Provide the (X, Y) coordinate of the cell's center where the given text is located.  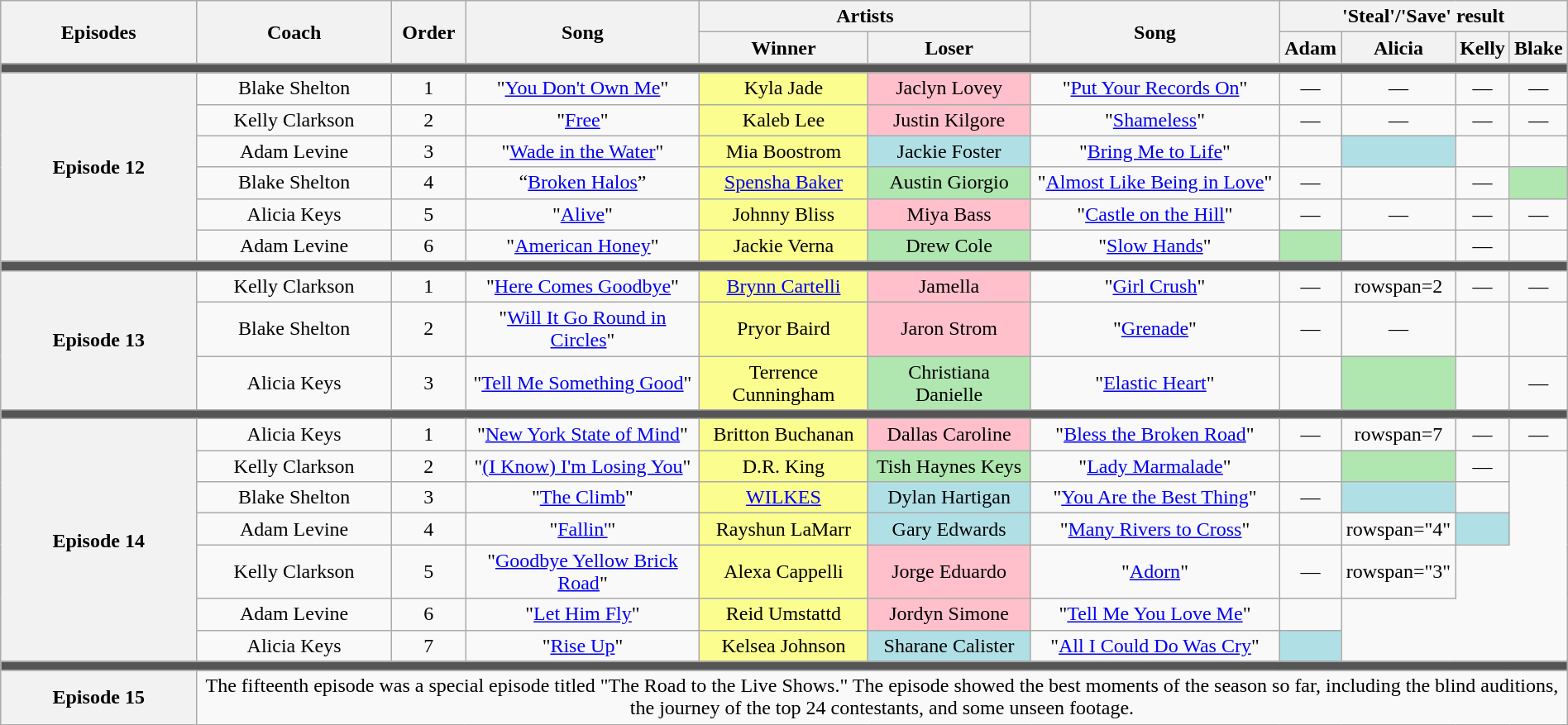
"Girl Crush" (1154, 286)
"Slow Hands" (1154, 246)
Order (429, 32)
"Elastic Heart" (1154, 382)
rowspan=2 (1398, 286)
Winner (784, 48)
Jorge Eduardo (949, 572)
"You Don't Own Me" (582, 88)
"Many Rivers to Cross" (1154, 529)
"The Climb" (582, 498)
Alexa Cappelli (784, 572)
rowspan=7 (1398, 435)
Adam (1310, 48)
Johnny Bliss (784, 214)
7 (429, 646)
"Here Comes Goodbye" (582, 286)
Austin Giorgio (949, 183)
"Castle on the Hill" (1154, 214)
Pryor Baird (784, 329)
"Bless the Broken Road" (1154, 435)
"Will It Go Round in Circles" (582, 329)
Jackie Verna (784, 246)
Gary Edwards (949, 529)
"New York State of Mind" (582, 435)
Blake (1538, 48)
"(I Know) I'm Losing You" (582, 466)
Artists (865, 17)
Episode 13 (99, 340)
'Steal'/'Save' result (1423, 17)
Coach (294, 32)
"Fallin'" (582, 529)
Miya Bass (949, 214)
Jaron Strom (949, 329)
"Adorn" (1154, 572)
"American Honey" (582, 246)
Episode 15 (99, 698)
Spensha Baker (784, 183)
"Put Your Records On" (1154, 88)
Dallas Caroline (949, 435)
WILKES (784, 498)
Jordyn Simone (949, 614)
"Goodbye Yellow Brick Road" (582, 572)
Sharane Calister (949, 646)
Christiana Danielle (949, 382)
Kelly (1483, 48)
Britton Buchanan (784, 435)
Rayshun LaMarr (784, 529)
"Free" (582, 120)
rowspan="4" (1398, 529)
"Tell Me You Love Me" (1154, 614)
“Broken Halos” (582, 183)
Jackie Foster (949, 151)
"Grenade" (1154, 329)
Justin Kilgore (949, 120)
Jaclyn Lovey (949, 88)
Episodes (99, 32)
Kelsea Johnson (784, 646)
"Lady Marmalade" (1154, 466)
Brynn Cartelli (784, 286)
Mia Boostrom (784, 151)
Tish Haynes Keys (949, 466)
Dylan Hartigan (949, 498)
Reid Umstattd (784, 614)
Kaleb Lee (784, 120)
Episode 12 (99, 167)
"Bring Me to Life" (1154, 151)
"Rise Up" (582, 646)
"You Are the Best Thing" (1154, 498)
Terrence Cunningham (784, 382)
D.R. King (784, 466)
"Tell Me Something Good" (582, 382)
Jamella (949, 286)
"Alive" (582, 214)
Alicia (1398, 48)
Drew Cole (949, 246)
"Almost Like Being in Love" (1154, 183)
rowspan="3" (1398, 572)
Episode 14 (99, 541)
"Shameless" (1154, 120)
Kyla Jade (784, 88)
Loser (949, 48)
"All I Could Do Was Cry" (1154, 646)
"Wade in the Water" (582, 151)
"Let Him Fly" (582, 614)
